Capture the cell that displays the provided text and extract its (X, Y) central coordinate. 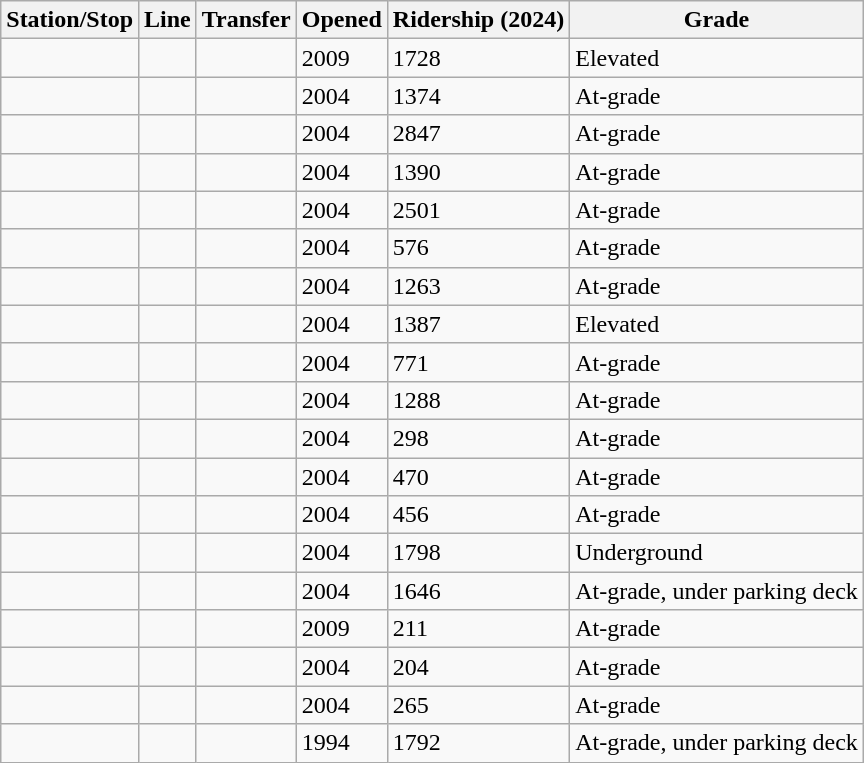
Underground (717, 553)
576 (478, 248)
265 (478, 705)
1792 (478, 743)
211 (478, 629)
204 (478, 667)
1994 (342, 743)
Station/Stop (70, 20)
470 (478, 477)
1798 (478, 553)
2847 (478, 134)
1390 (478, 172)
Grade (717, 20)
2501 (478, 210)
298 (478, 438)
Ridership (2024) (478, 20)
1728 (478, 58)
Line (168, 20)
1374 (478, 96)
Transfer (246, 20)
1263 (478, 286)
1387 (478, 324)
771 (478, 362)
456 (478, 515)
1288 (478, 400)
Opened (342, 20)
1646 (478, 591)
